Search for the cell housing the specified text and yield its (X, Y) center coordinate. 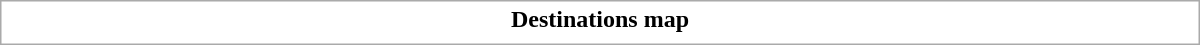
Destinations map (600, 19)
